Locate the cell with the specified text and output its (X, Y) center coordinate. 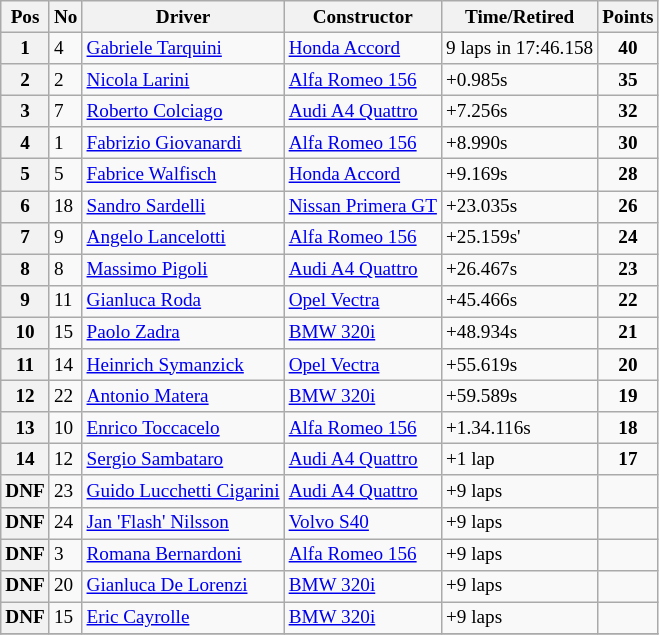
6 (26, 206)
Sergio Sambataro (183, 460)
Guido Lucchetti Cigarini (183, 491)
+23.035s (519, 206)
Heinrich Symanzick (183, 365)
+59.589s (519, 396)
+8.990s (519, 143)
No (66, 17)
+9.169s (519, 175)
Nissan Primera GT (362, 206)
35 (628, 80)
Angelo Lancelotti (183, 238)
Sandro Sardelli (183, 206)
21 (628, 333)
Jan 'Flash' Nilsson (183, 523)
9 laps in 17:46.158 (519, 48)
28 (628, 175)
Roberto Colciago (183, 111)
Pos (26, 17)
Time/Retired (519, 17)
+55.619s (519, 365)
Nicola Larini (183, 80)
40 (628, 48)
Fabrice Walfisch (183, 175)
Gianluca De Lorenzi (183, 586)
+1 lap (519, 460)
+25.159s' (519, 238)
Massimo Pigoli (183, 270)
Points (628, 17)
30 (628, 143)
Enrico Toccacelo (183, 428)
Eric Cayrolle (183, 618)
Romana Bernardoni (183, 554)
+45.466s (519, 301)
26 (628, 206)
+48.934s (519, 333)
Fabrizio Giovanardi (183, 143)
32 (628, 111)
Volvo S40 (362, 523)
Constructor (362, 17)
Paolo Zadra (183, 333)
+26.467s (519, 270)
17 (628, 460)
Gabriele Tarquini (183, 48)
Gianluca Roda (183, 301)
13 (26, 428)
Driver (183, 17)
+1.34.116s (519, 428)
+0.985s (519, 80)
19 (628, 396)
+7.256s (519, 111)
Antonio Matera (183, 396)
